Identify which cell holds the provided text, then report its (x, y) central coordinate. 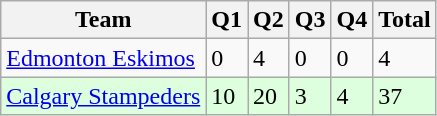
Calgary Stampeders (104, 96)
Q4 (352, 20)
37 (405, 96)
Team (104, 20)
20 (269, 96)
Q2 (269, 20)
Q3 (310, 20)
Total (405, 20)
Q1 (227, 20)
3 (310, 96)
Edmonton Eskimos (104, 58)
10 (227, 96)
